Return the (X, Y) coordinate for the center point of the cell that contains the specified text.  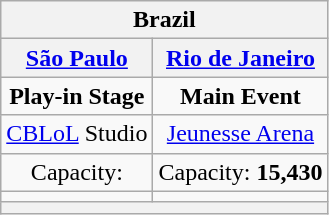
Capacity: 15,430 (240, 172)
Brazil (164, 20)
São Paulo (77, 58)
Main Event (240, 96)
Jeunesse Arena (240, 134)
Play-in Stage (77, 96)
Rio de Janeiro (240, 58)
Capacity: (77, 172)
CBLoL Studio (77, 134)
